Find where the given text appears and provide that cell's center as [x, y] coordinate. 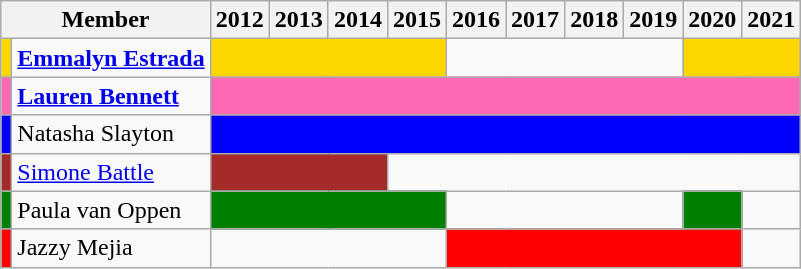
2016 [476, 20]
2017 [536, 20]
2015 [416, 20]
Simone Battle [111, 172]
2021 [772, 20]
2013 [298, 20]
2018 [594, 20]
2020 [712, 20]
Natasha Slayton [111, 134]
Member [106, 20]
2019 [654, 20]
Lauren Bennett [111, 96]
2012 [240, 20]
Jazzy Mejia [111, 248]
2014 [358, 20]
Emmalyn Estrada [111, 58]
Paula van Oppen [111, 210]
